Determine the [X, Y] coordinate at the center of the cell enclosing the given text.  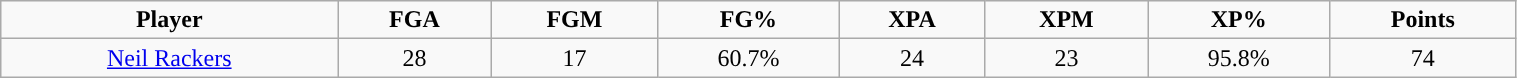
28 [414, 58]
17 [574, 58]
Player [170, 20]
Points [1422, 20]
XPA [912, 20]
FG% [748, 20]
23 [1066, 58]
74 [1422, 58]
XPM [1066, 20]
95.8% [1238, 58]
24 [912, 58]
Neil Rackers [170, 58]
60.7% [748, 58]
XP% [1238, 20]
FGM [574, 20]
FGA [414, 20]
